Output the [x, y] coordinate of the center of the cell containing the given text.  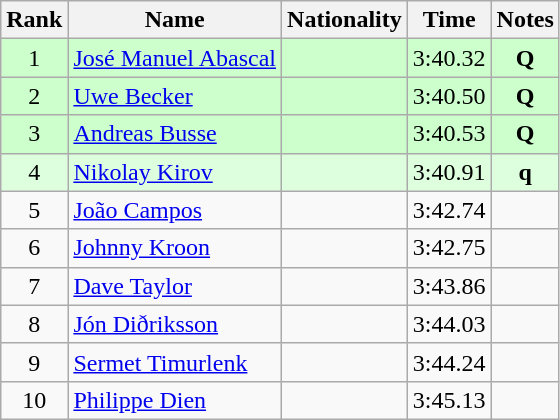
3:40.91 [449, 172]
1 [34, 58]
10 [34, 400]
João Campos [175, 210]
Dave Taylor [175, 286]
Jón Diðriksson [175, 324]
3:45.13 [449, 400]
3:42.74 [449, 210]
4 [34, 172]
6 [34, 248]
3:42.75 [449, 248]
Time [449, 20]
José Manuel Abascal [175, 58]
q [525, 172]
3 [34, 134]
Nikolay Kirov [175, 172]
Notes [525, 20]
Andreas Busse [175, 134]
3:43.86 [449, 286]
Uwe Becker [175, 96]
Sermet Timurlenk [175, 362]
7 [34, 286]
Rank [34, 20]
Nationality [345, 20]
3:40.50 [449, 96]
3:40.53 [449, 134]
3:40.32 [449, 58]
9 [34, 362]
5 [34, 210]
2 [34, 96]
Philippe Dien [175, 400]
Name [175, 20]
3:44.03 [449, 324]
Johnny Kroon [175, 248]
8 [34, 324]
3:44.24 [449, 362]
